Return the (x, y) coordinate for the center point of the cell that contains the specified text.  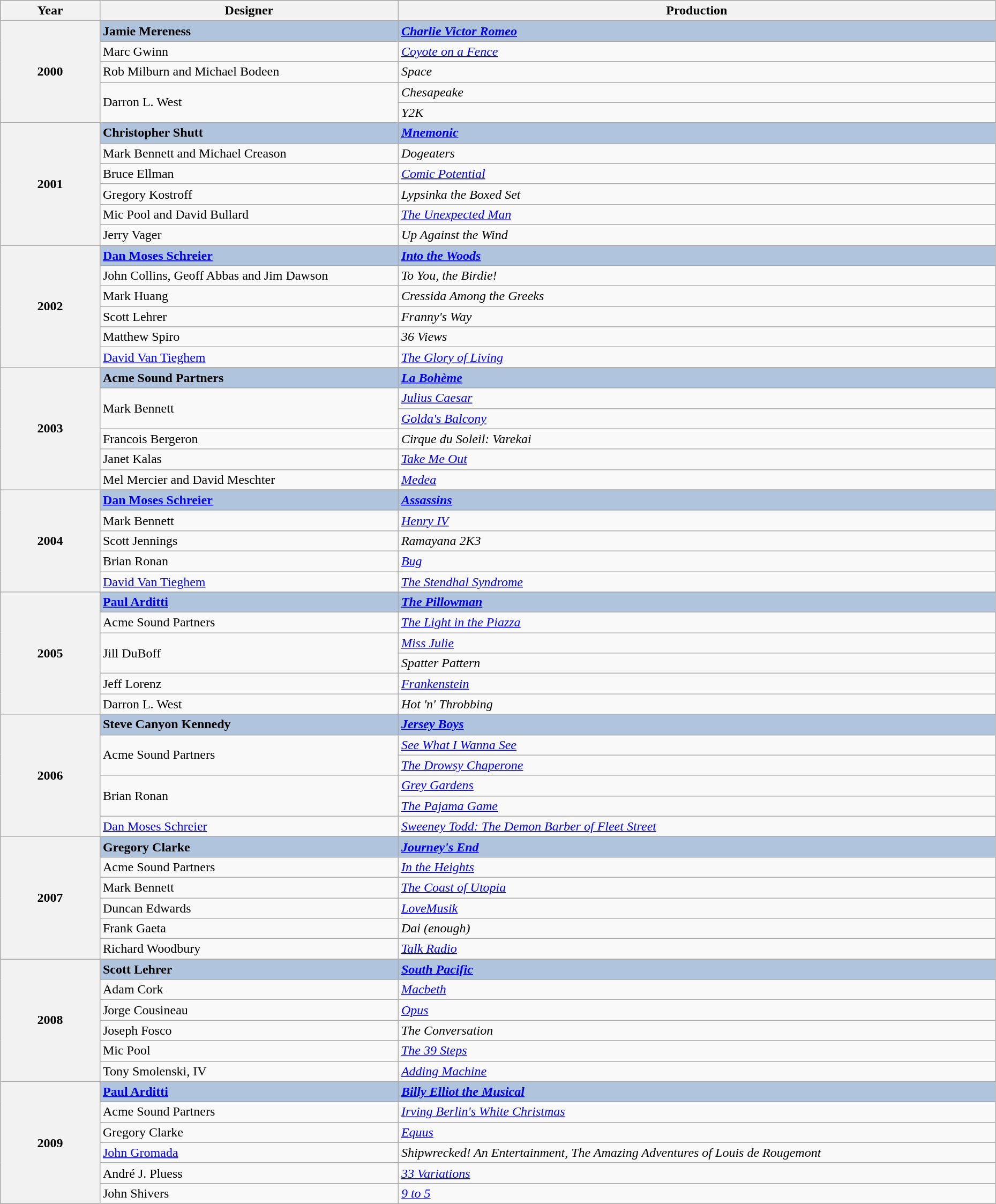
To You, the Birdie! (697, 276)
Mnemonic (697, 133)
Irving Berlin's White Christmas (697, 1112)
Jamie Mereness (249, 31)
Mel Mercier and David Meschter (249, 480)
Scott Jennings (249, 541)
Coyote on a Fence (697, 51)
Ramayana 2K3 (697, 541)
Henry IV (697, 520)
Miss Julie (697, 643)
2009 (50, 1142)
Designer (249, 11)
Marc Gwinn (249, 51)
2003 (50, 429)
The Unexpected Man (697, 214)
Grey Gardens (697, 786)
LoveMusik (697, 908)
Dai (enough) (697, 929)
Chesapeake (697, 92)
Bruce Ellman (249, 174)
See What I Wanna See (697, 745)
Janet Kalas (249, 459)
Take Me Out (697, 459)
Charlie Victor Romeo (697, 31)
Lypsinka the Boxed Set (697, 194)
Medea (697, 480)
Y2K (697, 113)
2007 (50, 898)
2008 (50, 1020)
Franny's Way (697, 317)
2001 (50, 184)
Spatter Pattern (697, 663)
Bug (697, 561)
Richard Woodbury (249, 949)
Jersey Boys (697, 724)
Adding Machine (697, 1071)
Year (50, 11)
Space (697, 72)
The Drowsy Chaperone (697, 765)
Frank Gaeta (249, 929)
Journey's End (697, 847)
Assassins (697, 500)
Shipwrecked! An Entertainment, The Amazing Adventures of Louis de Rougemont (697, 1153)
Mark Bennett and Michael Creason (249, 153)
Hot 'n' Throbbing (697, 704)
The Stendhal Syndrome (697, 581)
Tony Smolenski, IV (249, 1071)
Up Against the Wind (697, 235)
Production (697, 11)
2006 (50, 775)
Jeff Lorenz (249, 684)
Cressida Among the Greeks (697, 296)
Frankenstein (697, 684)
Julius Caesar (697, 398)
Golda's Balcony (697, 418)
Mic Pool (249, 1051)
Mic Pool and David Bullard (249, 214)
The Glory of Living (697, 357)
Adam Cork (249, 990)
Matthew Spiro (249, 337)
2002 (50, 306)
Rob Milburn and Michael Bodeen (249, 72)
2005 (50, 653)
In the Heights (697, 867)
La Bohème (697, 378)
Gregory Kostroff (249, 194)
John Shivers (249, 1193)
Jill DuBoff (249, 653)
The 39 Steps (697, 1051)
Cirque du Soleil: Varekai (697, 439)
The Light in the Piazza (697, 623)
Jerry Vager (249, 235)
John Gromada (249, 1153)
André J. Pluess (249, 1173)
The Pillowman (697, 602)
Comic Potential (697, 174)
33 Variations (697, 1173)
Talk Radio (697, 949)
Mark Huang (249, 296)
Into the Woods (697, 256)
South Pacific (697, 969)
John Collins, Geoff Abbas and Jim Dawson (249, 276)
2004 (50, 541)
Opus (697, 1010)
36 Views (697, 337)
Sweeney Todd: The Demon Barber of Fleet Street (697, 826)
Joseph Fosco (249, 1030)
Dogeaters (697, 153)
2000 (50, 72)
9 to 5 (697, 1193)
Christopher Shutt (249, 133)
The Coast of Utopia (697, 887)
Steve Canyon Kennedy (249, 724)
Duncan Edwards (249, 908)
The Conversation (697, 1030)
Francois Bergeron (249, 439)
The Pajama Game (697, 806)
Jorge Cousineau (249, 1010)
Equus (697, 1132)
Macbeth (697, 990)
Billy Elliot the Musical (697, 1091)
